Find where the given text appears and provide that cell's center as (X, Y) coordinate. 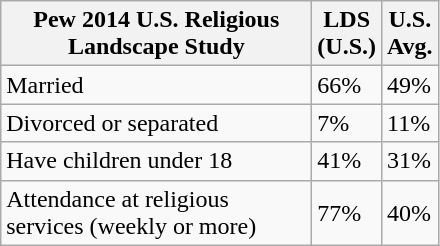
77% (347, 212)
11% (410, 123)
66% (347, 85)
LDS (U.S.) (347, 34)
Married (156, 85)
Attendance at religious services (weekly or more) (156, 212)
49% (410, 85)
Divorced or separated (156, 123)
Pew 2014 U.S. Religious Landscape Study (156, 34)
U.S. Avg. (410, 34)
7% (347, 123)
31% (410, 161)
41% (347, 161)
Have children under 18 (156, 161)
40% (410, 212)
